Pinpoint the cell where the given text exists, returning its (x, y) midpoint coordinate. 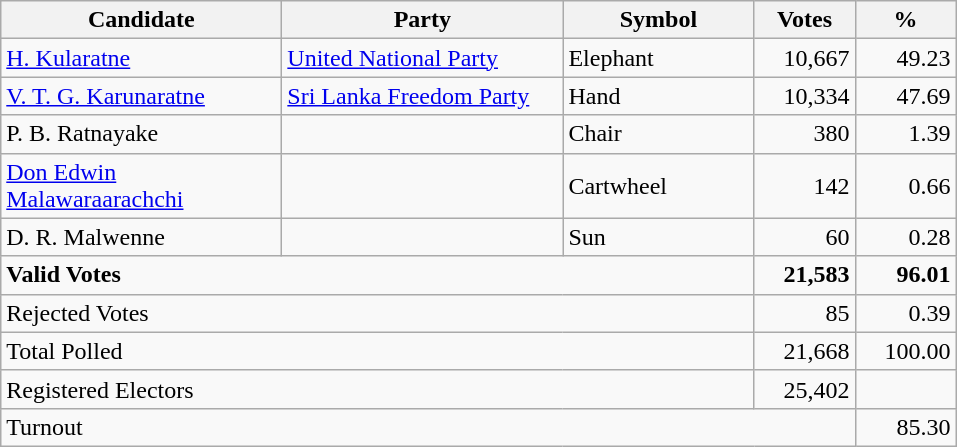
Turnout (428, 427)
60 (804, 237)
100.00 (906, 351)
Sri Lanka Freedom Party (422, 96)
V. T. G. Karunaratne (142, 96)
Symbol (658, 20)
Don Edwin Malawaraarachchi (142, 186)
0.39 (906, 313)
Registered Electors (378, 389)
380 (804, 134)
25,402 (804, 389)
P. B. Ratnayake (142, 134)
10,334 (804, 96)
10,667 (804, 58)
Chair (658, 134)
0.28 (906, 237)
United National Party (422, 58)
Party (422, 20)
21,668 (804, 351)
Votes (804, 20)
Hand (658, 96)
Sun (658, 237)
Candidate (142, 20)
Cartwheel (658, 186)
142 (804, 186)
21,583 (804, 275)
Rejected Votes (378, 313)
96.01 (906, 275)
Total Polled (378, 351)
Elephant (658, 58)
Valid Votes (378, 275)
0.66 (906, 186)
47.69 (906, 96)
1.39 (906, 134)
D. R. Malwenne (142, 237)
H. Kularatne (142, 58)
49.23 (906, 58)
85 (804, 313)
85.30 (906, 427)
% (906, 20)
